Extract the [X, Y] coordinate from the center of the cell holding the provided text.  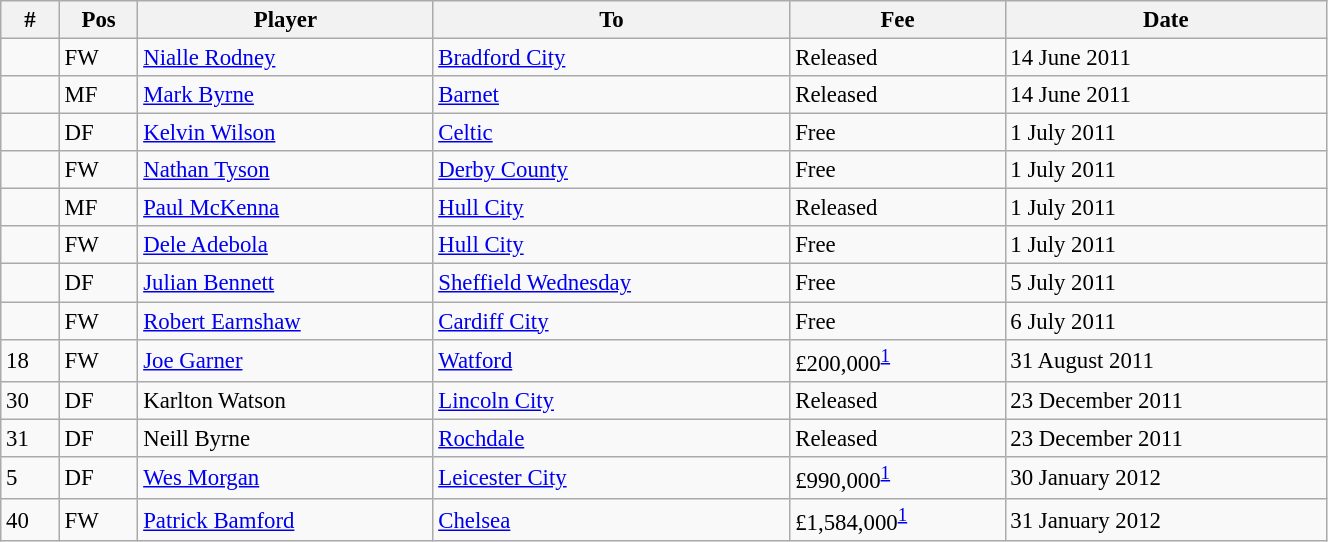
£200,0001 [898, 360]
5 [30, 478]
Rochdale [612, 438]
Paul McKenna [286, 208]
Leicester City [612, 478]
31 January 2012 [1166, 520]
31 [30, 438]
To [612, 20]
5 July 2011 [1166, 283]
Derby County [612, 170]
Bradford City [612, 58]
6 July 2011 [1166, 321]
Player [286, 20]
Date [1166, 20]
Pos [98, 20]
Barnet [612, 95]
31 August 2011 [1166, 360]
18 [30, 360]
Mark Byrne [286, 95]
Nathan Tyson [286, 170]
Karlton Watson [286, 400]
Watford [612, 360]
Fee [898, 20]
40 [30, 520]
Julian Bennett [286, 283]
Chelsea [612, 520]
Kelvin Wilson [286, 133]
# [30, 20]
Patrick Bamford [286, 520]
Joe Garner [286, 360]
£990,0001 [898, 478]
Lincoln City [612, 400]
30 [30, 400]
Cardiff City [612, 321]
Neill Byrne [286, 438]
Robert Earnshaw [286, 321]
30 January 2012 [1166, 478]
Wes Morgan [286, 478]
£1,584,0001 [898, 520]
Sheffield Wednesday [612, 283]
Celtic [612, 133]
Nialle Rodney [286, 58]
Dele Adebola [286, 245]
